Output the (X, Y) coordinate of the center of the cell containing the given text.  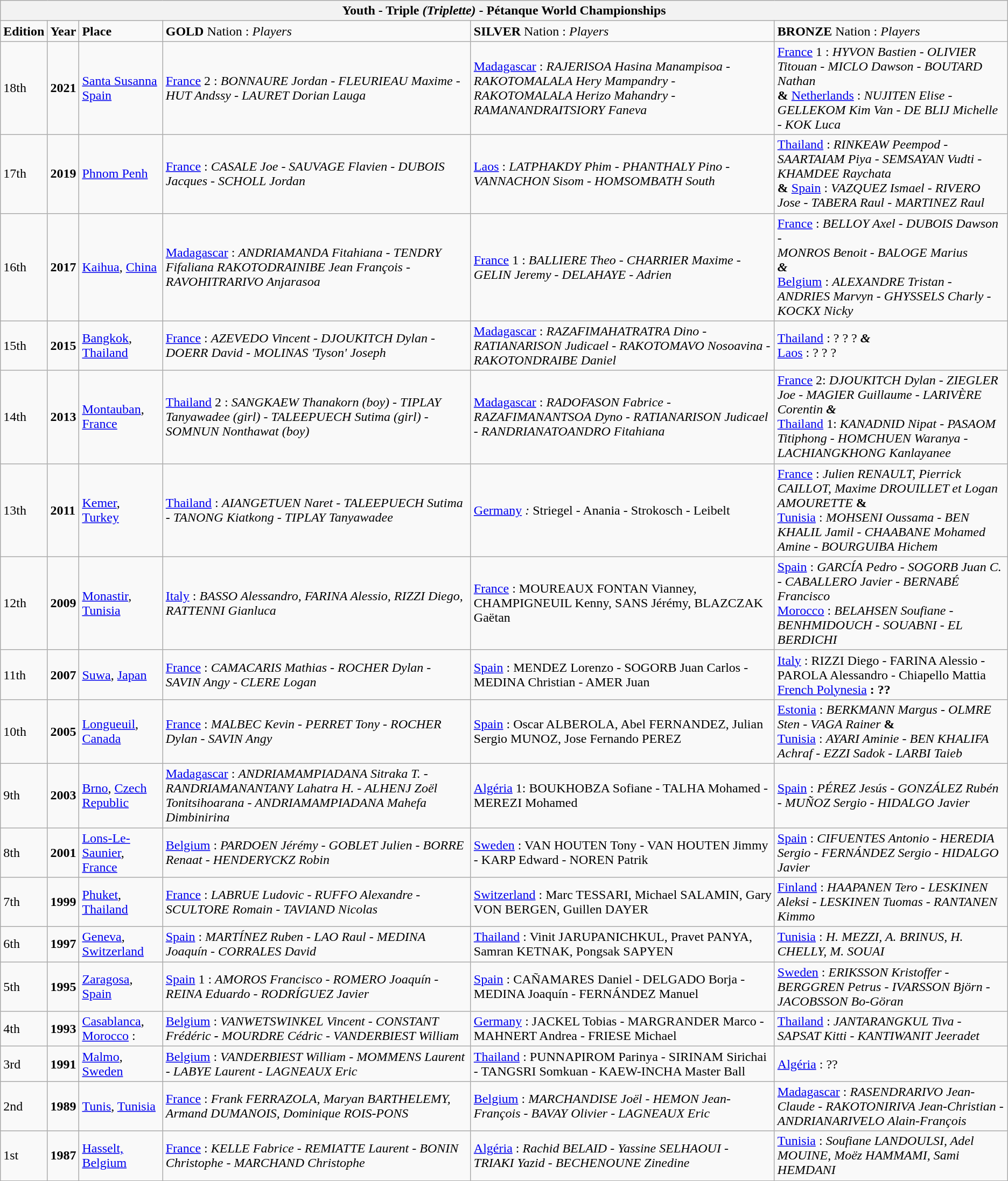
17th (24, 174)
Spain : PÉREZ Jesús - GONZÁLEZ Rubén - MUÑOZ Sergio - HIDALGO Javier (891, 796)
Spain 1 : AMOROS Francisco - ROMERO Joaquín - REINA Eduardo - RODRÍGUEZ Javier (317, 987)
Brno, Czech Republic (121, 796)
Montauban, France (121, 417)
Santa Susanna Spain (121, 88)
France : AZEVEDO Vincent - DJOUKITCH Dylan - DOERR David - MOLINAS 'Tyson' Joseph (317, 346)
Italy : RIZZI Diego - FARINA Alessio - PAROLA Alessandro - Chiapello Mattia French Polynesia : ?? (891, 674)
Edition (24, 31)
Hasselt, Belgium (121, 1156)
Phuket, Thailand (121, 902)
15th (24, 346)
4th (24, 1029)
France : CAMACARIS Mathias - ROCHER Dylan - SAVIN Angy - CLERE Logan (317, 674)
Switzerland : Marc TESSARI, Michael SALAMIN, Gary VON BERGEN, Guillen DAYER (622, 902)
2015 (64, 346)
Madagascar : RAJERISOA Hasina Manampisoa - RAKOTOMALALA Hery Mampandry - RAKOTOMALALA Herizo Mahandry - RAMANANDRAITSIORY Faneva (622, 88)
Suwa, Japan (121, 674)
France : KELLE Fabrice - REMIATTE Laurent - BONIN Christophe - MARCHAND Christophe (317, 1156)
Algéria : ?? (891, 1064)
Belgium : MARCHANDISE Joël - HEMON Jean-François - BAVAY Olivier - LAGNEAUX Eric (622, 1106)
Youth - Triple (Triplette) - Pétanque World Championships (504, 11)
6th (24, 944)
12th (24, 603)
16th (24, 267)
Germany : Striegel - Anania - Strokosch - Leibelt (622, 510)
2001 (64, 853)
Sweden : VAN HOUTEN Tony - VAN HOUTEN Jimmy - KARP Edward - NOREN Patrik (622, 853)
2009 (64, 603)
Madagascar : ANDRIAMAMPIADANA Sitraka T. - RANDRIAMANANTANY Lahatra H. - ALHENJ Zoël Tonitsihoarana - ANDRIAMAMPIADANA Mahefa Dimbinirina (317, 796)
2017 (64, 267)
10th (24, 731)
1995 (64, 987)
Tunis, Tunisia (121, 1106)
Place (121, 31)
3rd (24, 1064)
14th (24, 417)
1991 (64, 1064)
2003 (64, 796)
2007 (64, 674)
BRONZE Nation : Players (891, 31)
France : MOUREAUX FONTAN Vianney, CHAMPIGNEUIL Kenny, SANS Jérémy, BLAZCZAK Gaëtan (622, 603)
Thailand 2 : SANGKAEW Thanakorn (boy) - TIPLAY Tanyawadee (girl) - TALEEPUECH Sutima (girl) - SOMNUN Nonthawat (boy) (317, 417)
2nd (24, 1106)
2013 (64, 417)
France : Frank FERRAZOLA, Maryan BARTHELEMY, Armand DUMANOIS, Dominique ROIS-PONS (317, 1106)
Zaragosa, Spain (121, 987)
13th (24, 510)
Italy : BASSO Alessandro, FARINA Alessio, RIZZI Diego, RATTENNI Gianluca (317, 603)
Belgium : VANDERBIEST William - MOMMENS Laurent - LABYE Laurent - LAGNEAUX Eric (317, 1064)
Geneva, Switzerland (121, 944)
5th (24, 987)
France : LABRUE Ludovic - RUFFO Alexandre - SCULTORE Romain - TAVIAND Nicolas (317, 902)
1st (24, 1156)
Thailand : AIANGETUEN Naret - TALEEPUECH Sutima - TANONG Kiatkong - TIPLAY Tanyawadee (317, 510)
Thailand : PUNNAPIROM Parinya - SIRINAM Sirichai - TANGSRI Somkuan - KAEW-INCHA Master Ball (622, 1064)
Belgium : PARDOEN Jérémy - GOBLET Julien - BORRE Renaat - HENDERYCKZ Robin (317, 853)
Spain : Oscar ALBEROLA, Abel FERNANDEZ, Julian Sergio MUNOZ, Jose Fernando PEREZ (622, 731)
France : BELLOY Axel - DUBOIS Dawson -MONROS Benoit - BALOGE Marius& Belgium : ALEXANDRE Tristan - ANDRIES Marvyn - GHYSSELS Charly - KOCKX Nicky (891, 267)
Longueuil, Canada (121, 731)
Sweden : ERIKSSON Kristoffer - BERGGREN Petrus - IVARSSON Björn - JACOBSSON Bo-Göran (891, 987)
Tunisia : H. MEZZI, A. BRINUS, H. CHELLY, M. SOUAI (891, 944)
8th (24, 853)
2005 (64, 731)
1987 (64, 1156)
Malmo, Sweden (121, 1064)
Kaihua, China (121, 267)
9th (24, 796)
Thailand : RINKEAW Peempod - SAARTAIAM Piya - SEMSAYAN Vudti - KHAMDEE Raychata& Spain : VAZQUEZ Ismael - RIVERO Jose - TABERA Raul - MARTINEZ Raul (891, 174)
Spain : CAÑAMARES Daniel - DELGADO Borja - MEDINA Joaquín - FERNÁNDEZ Manuel (622, 987)
Kemer, Turkey (121, 510)
Thailand : Vinit JARUPANICHKUL, Pravet PANYA, Samran KETNAK, Pongsak SAPYEN (622, 944)
Spain : MENDEZ Lorenzo - SOGORB Juan Carlos - MEDINA Christian - AMER Juan (622, 674)
SILVER Nation : Players (622, 31)
Spain : MARTÍNEZ Ruben - LAO Raul - MEDINA Joaquín - CORRALES David (317, 944)
Casablanca, Morocco : (121, 1029)
Lons-Le-Saunier, France (121, 853)
Thailand : JANTARANGKUL Tiva - SAPSAT Kitti - KANTIWANIT Jeeradet (891, 1029)
Tunisia : Soufiane LANDOULSI, Adel MOUINE, Moëz HAMMAMI, Sami HEMDANI (891, 1156)
1997 (64, 944)
Spain : CIFUENTES Antonio - HEREDIA Sergio - FERNÁNDEZ Sergio - HIDALGO Javier (891, 853)
Monastir, Tunisia (121, 603)
Belgium : VANWETSWINKEL Vincent - CONSTANT Frédéric - MOURDRE Cédric - VANDERBIEST William (317, 1029)
Estonia : BERKMANN Margus - OLMRE Sten - VAGA Rainer & Tunisia : AYARI Aminie - BEN KHALIFA Achraf - EZZI Sadok - LARBI Taieb (891, 731)
1989 (64, 1106)
France : MALBEC Kevin - PERRET Tony - ROCHER Dylan - SAVIN Angy (317, 731)
Algéria 1: BOUKHOBZA Sofiane - TALHA Mohamed - MEREZI Mohamed (622, 796)
Algéria : Rachid BELAID - Yassine SELHAOUI - TRIAKI Yazid - BECHENOUNE Zinedine (622, 1156)
Finland : HAAPANEN Tero - LESKINEN Aleksi - LESKINEN Tuomas - RANTANEN Kimmo (891, 902)
Spain : GARCÍA Pedro - SOGORB Juan C. - CABALLERO Javier - BERNABÉ Francisco Morocco : BELAHSEN Soufiane - BENHMIDOUCH - SOUABNI - EL BERDICHI (891, 603)
7th (24, 902)
France 1 : BALLIERE Theo - CHARRIER Maxime - GELIN Jeremy - DELAHAYE - Adrien (622, 267)
Germany : JACKEL Tobias - MARGRANDER Marco - MAHNERT Andrea - FRIESE Michael (622, 1029)
Thailand : ? ? ? & Laos : ? ? ? (891, 346)
Madagascar : RADOFASON Fabrice - RAZAFIMANANTSOA Dyno - RATIANARISON Judicael - RANDRIANATOANDRO Fitahiana (622, 417)
Year (64, 31)
Madagascar : ANDRIAMANDA Fitahiana - TENDRY Fifaliana RAKOTODRAINIBE Jean François - RAVOHITRARIVO Anjarasoa (317, 267)
Phnom Penh (121, 174)
France 2 : BONNAURE Jordan - FLEURIEAU Maxime - HUT Andssy - LAURET Dorian Lauga (317, 88)
Madagascar : RASENDRARIVO Jean-Claude - RAKOTONIRIVA Jean-Christian - ANDRIANARIVELO Alain-François (891, 1106)
Madagascar : RAZAFIMAHATRATRA Dino - RATIANARISON Judicael - RAKOTOMAVO Nosoavina - RAKOTONDRAIBE Daniel (622, 346)
France : CASALE Joe - SAUVAGE Flavien - DUBOIS Jacques - SCHOLL Jordan (317, 174)
1999 (64, 902)
2019 (64, 174)
18th (24, 88)
11th (24, 674)
2011 (64, 510)
2021 (64, 88)
1993 (64, 1029)
Laos : LATPHAKDY Phim - PHANTHALY Pino - VANNACHON Sisom - HOMSOMBATH South (622, 174)
Bangkok, Thailand (121, 346)
GOLD Nation : Players (317, 31)
